Determine the (X, Y) coordinate at the center of the cell enclosing the given text.  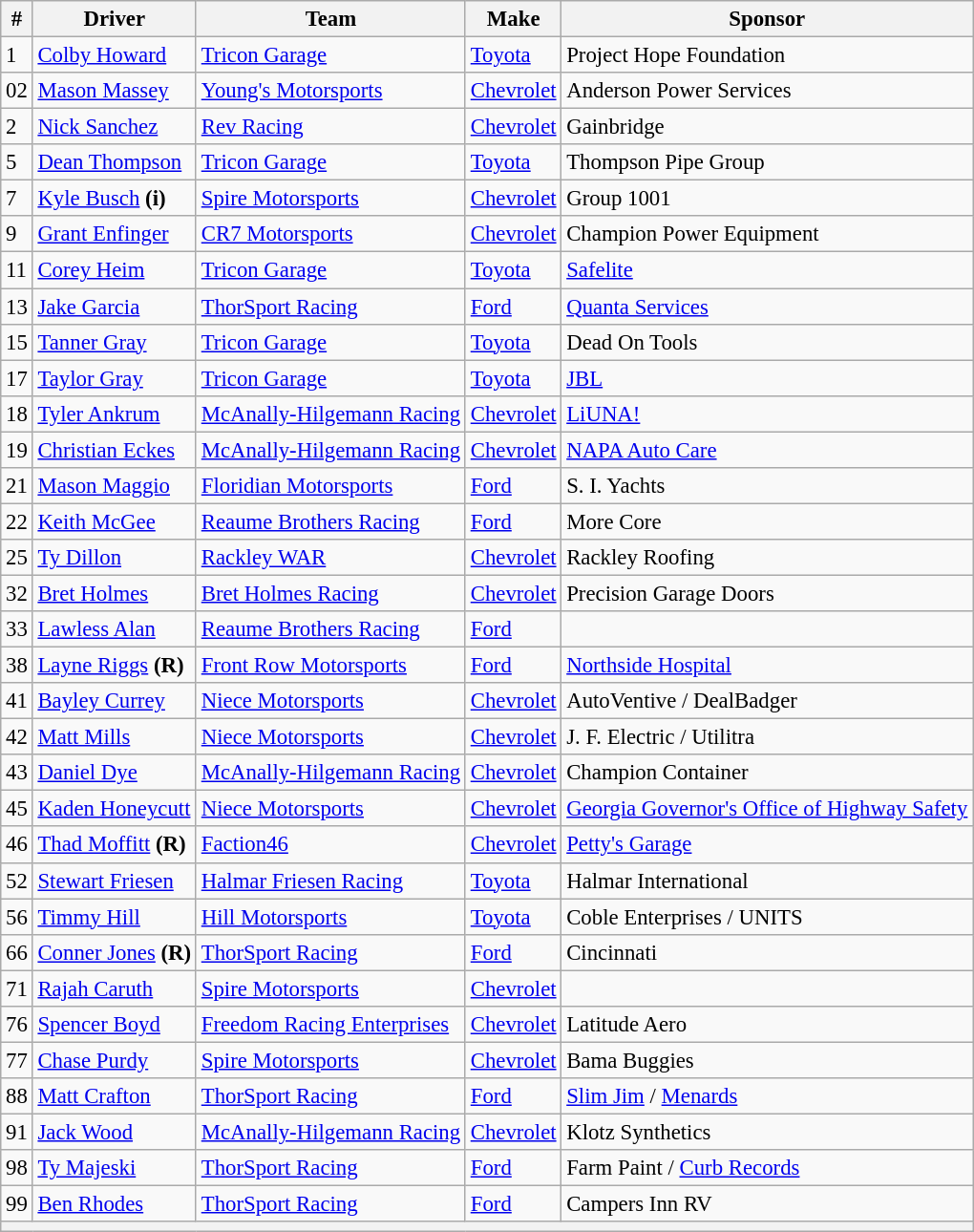
Faction46 (330, 845)
Keith McGee (115, 521)
Christian Eckes (115, 450)
More Core (768, 521)
Thompson Pipe Group (768, 162)
Rev Racing (330, 127)
Rajah Caruth (115, 988)
Young's Motorsports (330, 91)
Daniel Dye (115, 773)
22 (17, 521)
AutoVentive / DealBadger (768, 701)
Campers Inn RV (768, 1204)
Freedom Racing Enterprises (330, 1025)
Matt Mills (115, 737)
NAPA Auto Care (768, 450)
21 (17, 486)
91 (17, 1132)
98 (17, 1168)
Thad Moffitt (R) (115, 845)
Matt Crafton (115, 1096)
88 (17, 1096)
Team (330, 19)
18 (17, 414)
Klotz Synthetics (768, 1132)
Bret Holmes (115, 593)
CR7 Motorsports (330, 234)
7 (17, 199)
Chase Purdy (115, 1060)
Ben Rhodes (115, 1204)
Conner Jones (R) (115, 952)
Anderson Power Services (768, 91)
13 (17, 307)
# (17, 19)
43 (17, 773)
Rackley Roofing (768, 558)
Nick Sanchez (115, 127)
Champion Power Equipment (768, 234)
Jack Wood (115, 1132)
45 (17, 809)
Grant Enfinger (115, 234)
33 (17, 629)
Jake Garcia (115, 307)
Kaden Honeycutt (115, 809)
Halmar Friesen Racing (330, 881)
Bayley Currey (115, 701)
Halmar International (768, 881)
Georgia Governor's Office of Highway Safety (768, 809)
Bama Buggies (768, 1060)
Cincinnati (768, 952)
Stewart Friesen (115, 881)
Floridian Motorsports (330, 486)
S. I. Yachts (768, 486)
Mason Maggio (115, 486)
19 (17, 450)
5 (17, 162)
Sponsor (768, 19)
Rackley WAR (330, 558)
76 (17, 1025)
Champion Container (768, 773)
Kyle Busch (i) (115, 199)
Layne Riggs (R) (115, 666)
Ty Dillon (115, 558)
56 (17, 917)
Make (513, 19)
Slim Jim / Menards (768, 1096)
32 (17, 593)
77 (17, 1060)
Mason Massey (115, 91)
JBL (768, 378)
Coble Enterprises / UNITS (768, 917)
66 (17, 952)
Project Hope Foundation (768, 55)
Precision Garage Doors (768, 593)
LiUNA! (768, 414)
Hill Motorsports (330, 917)
Group 1001 (768, 199)
Front Row Motorsports (330, 666)
41 (17, 701)
Tanner Gray (115, 342)
Taylor Gray (115, 378)
Ty Majeski (115, 1168)
Farm Paint / Curb Records (768, 1168)
9 (17, 234)
17 (17, 378)
Latitude Aero (768, 1025)
Timmy Hill (115, 917)
Driver (115, 19)
Lawless Alan (115, 629)
52 (17, 881)
Northside Hospital (768, 666)
25 (17, 558)
Dean Thompson (115, 162)
Colby Howard (115, 55)
Spencer Boyd (115, 1025)
2 (17, 127)
99 (17, 1204)
Petty's Garage (768, 845)
02 (17, 91)
46 (17, 845)
42 (17, 737)
Gainbridge (768, 127)
1 (17, 55)
Dead On Tools (768, 342)
15 (17, 342)
71 (17, 988)
Tyler Ankrum (115, 414)
11 (17, 270)
Corey Heim (115, 270)
Quanta Services (768, 307)
J. F. Electric / Utilitra (768, 737)
38 (17, 666)
Bret Holmes Racing (330, 593)
Safelite (768, 270)
